Provide the [X, Y] coordinate of the cell's center where the given text is located.  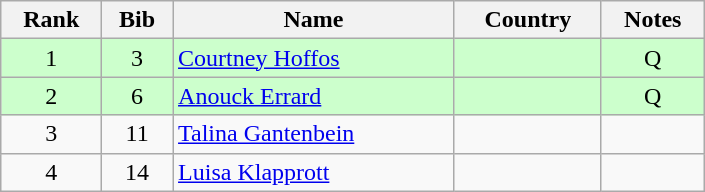
Anouck Errard [314, 96]
Talina Gantenbein [314, 134]
Luisa Klapprott [314, 172]
Notes [652, 20]
Bib [138, 20]
Rank [52, 20]
14 [138, 172]
1 [52, 58]
4 [52, 172]
6 [138, 96]
Courtney Hoffos [314, 58]
Country [528, 20]
11 [138, 134]
2 [52, 96]
Name [314, 20]
